Pinpoint the cell where the given text exists, returning its (x, y) midpoint coordinate. 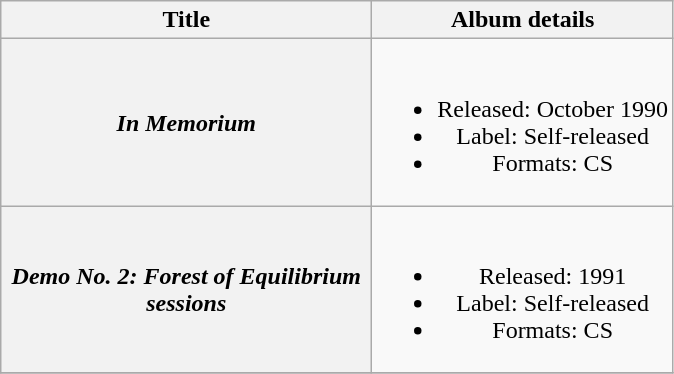
Album details (523, 20)
Released: October 1990Label: Self-releasedFormats: CS (523, 122)
Demo No. 2: Forest of Equilibrium sessions (186, 290)
Released: 1991Label: Self-releasedFormats: CS (523, 290)
Title (186, 20)
In Memorium (186, 122)
